Search for the cell housing the specified text and yield its (x, y) center coordinate. 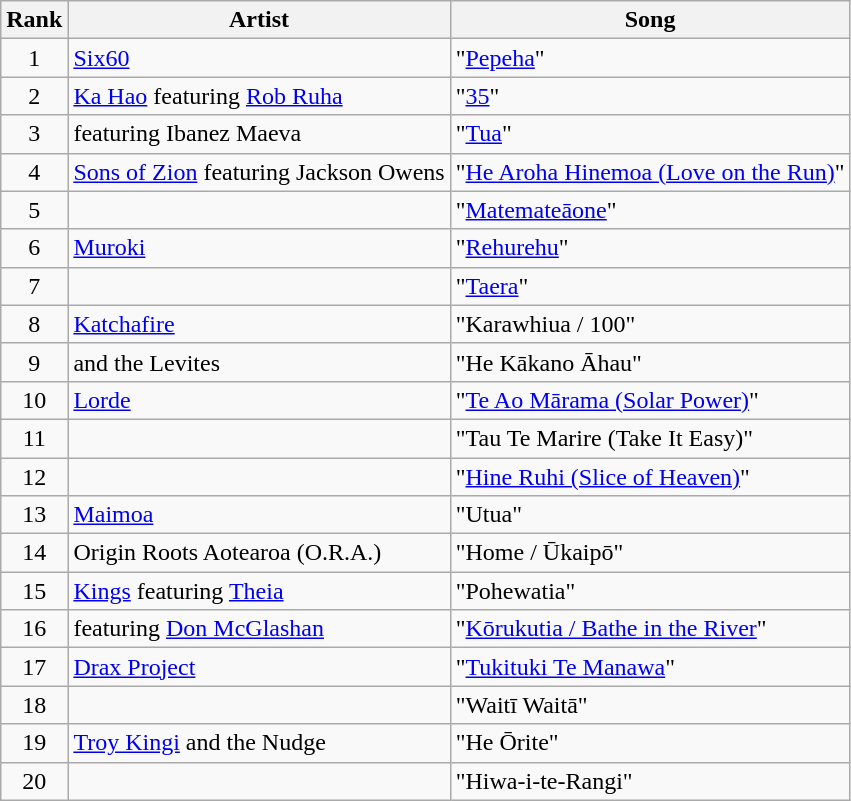
Lorde (259, 400)
Origin Roots Aotearoa (O.R.A.) (259, 553)
20 (34, 781)
3 (34, 134)
"Hine Ruhi (Slice of Heaven)" (650, 477)
1 (34, 58)
"Pepeha" (650, 58)
6 (34, 248)
Drax Project (259, 667)
18 (34, 705)
14 (34, 553)
9 (34, 362)
4 (34, 172)
Song (650, 20)
"Te Ao Mārama (Solar Power)" (650, 400)
"Tua" (650, 134)
7 (34, 286)
"35" (650, 96)
Muroki (259, 248)
11 (34, 438)
2 (34, 96)
"Taera" (650, 286)
5 (34, 210)
"Waitī Waitā" (650, 705)
"Kōrukutia / Bathe in the River" (650, 629)
19 (34, 743)
8 (34, 324)
12 (34, 477)
Troy Kingi and the Nudge (259, 743)
Six60 (259, 58)
"Pohewatia" (650, 591)
17 (34, 667)
Rank (34, 20)
"Karawhiua / 100" (650, 324)
Maimoa (259, 515)
15 (34, 591)
"Tukituki Te Manawa" (650, 667)
"Rehurehu" (650, 248)
"Hiwa-i-te-Rangi" (650, 781)
Ka Hao featuring Rob Ruha (259, 96)
"He Ōrite" (650, 743)
featuring Don McGlashan (259, 629)
"He Kākano Āhau" (650, 362)
10 (34, 400)
and the Levites (259, 362)
"Home / Ūkaipō" (650, 553)
"Utua" (650, 515)
Sons of Zion featuring Jackson Owens (259, 172)
Artist (259, 20)
"Matemateāone" (650, 210)
Kings featuring Theia (259, 591)
16 (34, 629)
"Tau Te Marire (Take It Easy)" (650, 438)
featuring Ibanez Maeva (259, 134)
"He Aroha Hinemoa (Love on the Run)" (650, 172)
Katchafire (259, 324)
13 (34, 515)
